For the text-containing cell, return its midpoint in (x, y) coordinate format. 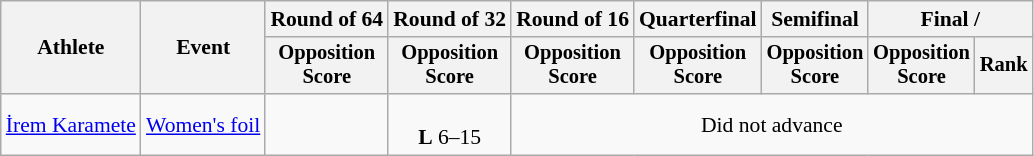
Event (203, 48)
Final / (950, 19)
Rank (1004, 66)
Round of 64 (326, 19)
Semifinal (816, 19)
Round of 32 (450, 19)
İrem Karamete (71, 124)
Did not advance (772, 124)
Women's foil (203, 124)
Quarterfinal (698, 19)
L 6–15 (450, 124)
Athlete (71, 48)
Round of 16 (572, 19)
